Extract the (X, Y) coordinate from the center of the cell holding the provided text.  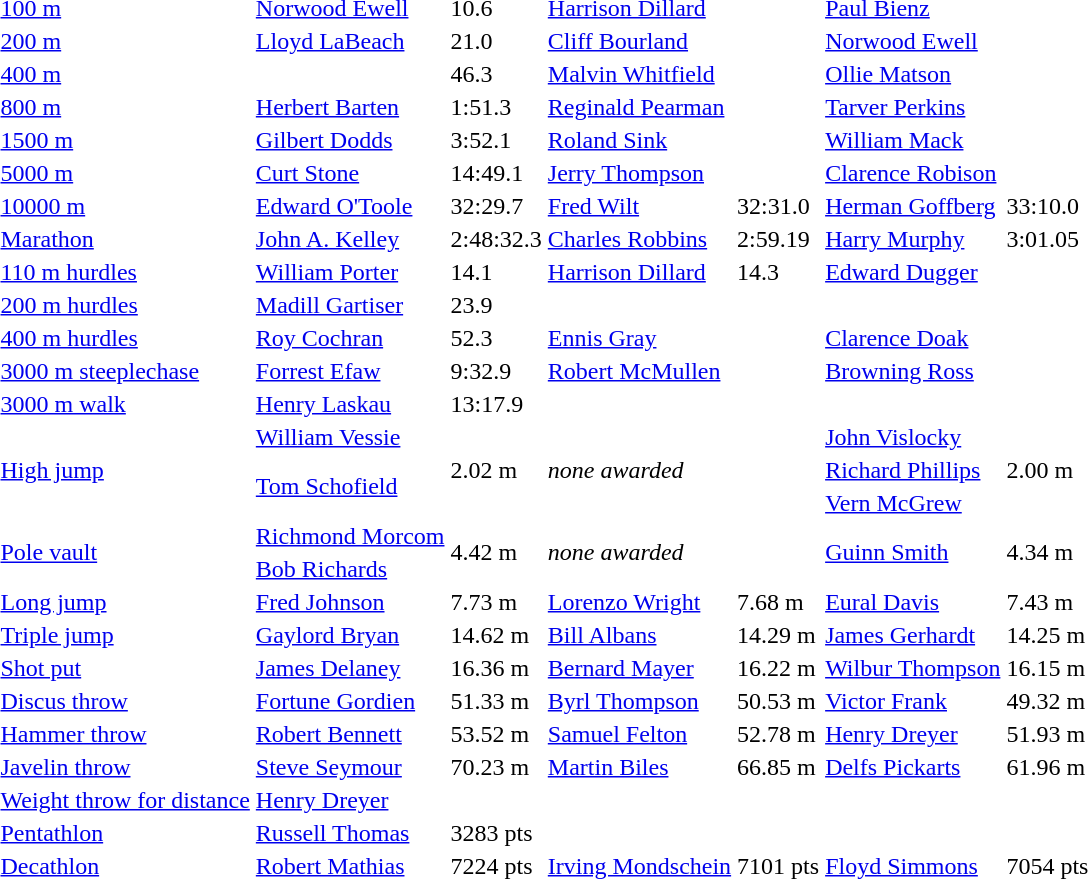
John A. Kelley (350, 239)
Harry Murphy (913, 239)
Robert Bennett (350, 734)
Browning Ross (913, 371)
23.9 (496, 305)
2.02 m (496, 470)
16.22 m (778, 668)
9:32.9 (496, 371)
13:17.9 (496, 404)
Forrest Efaw (350, 371)
1:51.3 (496, 107)
Fred Wilt (639, 206)
Edward Dugger (913, 272)
2:48:32.3 (496, 239)
Malvin Whitfield (639, 74)
Henry Laskau (350, 404)
Richard Phillips (913, 470)
Herbert Barten (350, 107)
John Vislocky (913, 437)
Curt Stone (350, 173)
Russell Thomas (350, 833)
14.1 (496, 272)
Wilbur Thompson (913, 668)
Lloyd LaBeach (350, 41)
Edward O'Toole (350, 206)
Jerry Thompson (639, 173)
William Porter (350, 272)
50.53 m (778, 701)
Bernard Mayer (639, 668)
Gaylord Bryan (350, 635)
Reginald Pearman (639, 107)
Cliff Bourland (639, 41)
Victor Frank (913, 701)
2:59.19 (778, 239)
46.3 (496, 74)
Robert McMullen (639, 371)
William Mack (913, 140)
21.0 (496, 41)
Byrl Thompson (639, 701)
Clarence Robison (913, 173)
William Vessie (350, 437)
Tarver Perkins (913, 107)
Eural Davis (913, 602)
Steve Seymour (350, 767)
Roy Cochran (350, 338)
3283 pts (496, 833)
7.68 m (778, 602)
Fortune Gordien (350, 701)
Richmond Morcom (350, 536)
32:29.7 (496, 206)
James Delaney (350, 668)
Tom Schofield (350, 486)
Herman Goffberg (913, 206)
Samuel Felton (639, 734)
14:49.1 (496, 173)
66.85 m (778, 767)
32:31.0 (778, 206)
7.73 m (496, 602)
4.42 m (496, 552)
Madill Gartiser (350, 305)
Lorenzo Wright (639, 602)
52.78 m (778, 734)
Ennis Gray (639, 338)
70.23 m (496, 767)
Bill Albans (639, 635)
53.52 m (496, 734)
Ollie Matson (913, 74)
Delfs Pickarts (913, 767)
Roland Sink (639, 140)
14.62 m (496, 635)
14.3 (778, 272)
Charles Robbins (639, 239)
3:52.1 (496, 140)
James Gerhardt (913, 635)
Harrison Dillard (639, 272)
14.29 m (778, 635)
Fred Johnson (350, 602)
Martin Biles (639, 767)
16.36 m (496, 668)
Vern McGrew (913, 503)
Clarence Doak (913, 338)
Bob Richards (350, 569)
52.3 (496, 338)
Gilbert Dodds (350, 140)
Norwood Ewell (913, 41)
51.33 m (496, 701)
Guinn Smith (913, 552)
